Capture the cell that displays the provided text and extract its [X, Y] central coordinate. 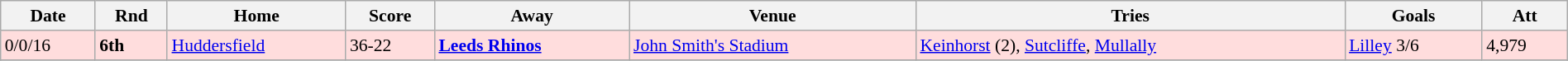
Home [256, 16]
Huddersfield [256, 45]
Goals [1413, 16]
0/0/16 [48, 45]
Score [390, 16]
John Smith's Stadium [772, 45]
Leeds Rhinos [532, 45]
Venue [772, 16]
Rnd [131, 16]
6th [131, 45]
Tries [1130, 16]
Lilley 3/6 [1413, 45]
4,979 [1525, 45]
Keinhorst (2), Sutcliffe, Mullally [1130, 45]
Date [48, 16]
36-22 [390, 45]
Away [532, 16]
Att [1525, 16]
